Locate the cell with the specified text and output its [x, y] center coordinate. 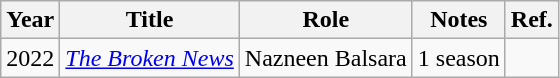
1 season [458, 58]
Ref. [532, 20]
2022 [30, 58]
Year [30, 20]
Notes [458, 20]
The Broken News [150, 58]
Title [150, 20]
Nazneen Balsara [326, 58]
Role [326, 20]
